Provide the [x, y] coordinate of the cell's center where the given text is located.  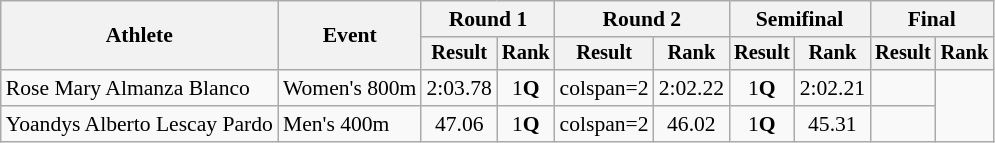
Round 1 [488, 19]
45.31 [832, 124]
Yoandys Alberto Lescay Pardo [140, 124]
Final [932, 19]
2:02.22 [692, 88]
Men's 400m [350, 124]
Event [350, 36]
2:02.21 [832, 88]
Rose Mary Almanza Blanco [140, 88]
Round 2 [642, 19]
47.06 [458, 124]
Semifinal [800, 19]
46.02 [692, 124]
2:03.78 [458, 88]
Women's 800m [350, 88]
Athlete [140, 36]
